Determine the (x, y) coordinate at the center of the cell enclosing the given text.  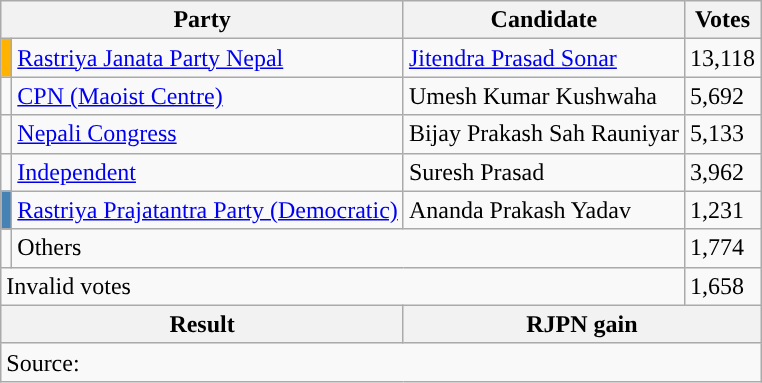
Party (202, 20)
1,231 (722, 210)
RJPN gain (582, 324)
Votes (722, 20)
Ananda Prakash Yadav (544, 210)
Result (202, 324)
1,774 (722, 248)
Others (348, 248)
13,118 (722, 58)
Umesh Kumar Kushwaha (544, 96)
Source: (381, 362)
Bijay Prakash Sah Rauniyar (544, 134)
Rastriya Janata Party Nepal (208, 58)
1,658 (722, 286)
Suresh Prasad (544, 172)
3,962 (722, 172)
Nepali Congress (208, 134)
Jitendra Prasad Sonar (544, 58)
CPN (Maoist Centre) (208, 96)
Candidate (544, 20)
5,133 (722, 134)
Invalid votes (343, 286)
5,692 (722, 96)
Rastriya Prajatantra Party (Democratic) (208, 210)
Independent (208, 172)
